From the cell containing the given text, extract its center point as [X, Y] coordinate. 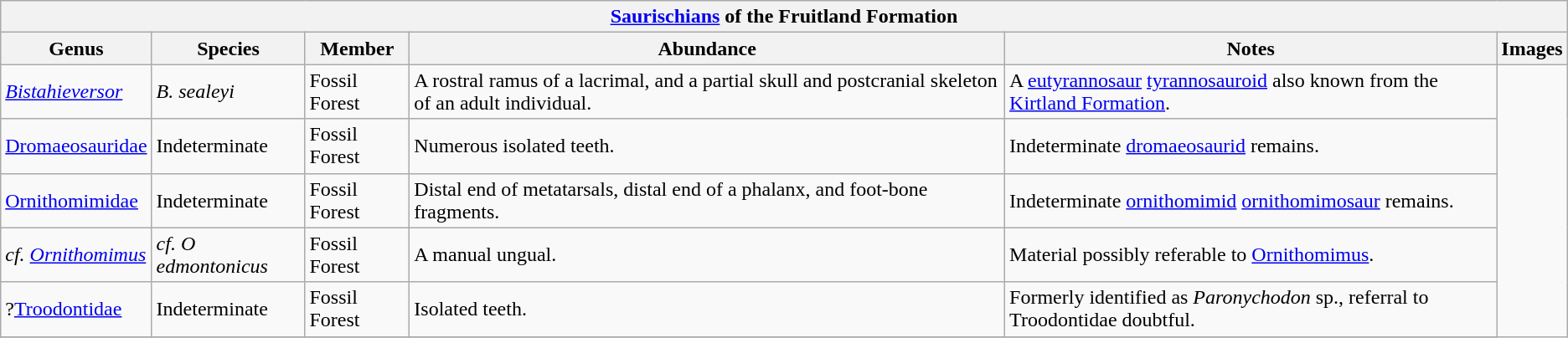
Saurischians of the Fruitland Formation [784, 17]
Dromaeosauridae [76, 146]
Indeterminate ornithomimid ornithomimosaur remains. [1251, 201]
Notes [1251, 49]
?Troodontidae [76, 310]
A eutyrannosaur tyrannosauroid also known from the Kirtland Formation. [1251, 92]
Indeterminate dromaeosaurid remains. [1251, 146]
Species [228, 49]
cf. Ornithomimus [76, 254]
B. sealeyi [228, 92]
Images [1532, 49]
cf. O edmontonicus [228, 254]
Material possibly referable to Ornithomimus. [1251, 254]
Isolated teeth. [707, 310]
Abundance [707, 49]
Formerly identified as Paronychodon sp., referral to Troodontidae doubtful. [1251, 310]
Bistahieversor [76, 92]
A rostral ramus of a lacrimal, and a partial skull and postcranial skeleton of an adult individual. [707, 92]
Member [357, 49]
A manual ungual. [707, 254]
Genus [76, 49]
Ornithomimidae [76, 201]
Distal end of metatarsals, distal end of a phalanx, and foot-bone fragments. [707, 201]
Numerous isolated teeth. [707, 146]
